Determine the (X, Y) coordinate at the center of the cell enclosing the given text.  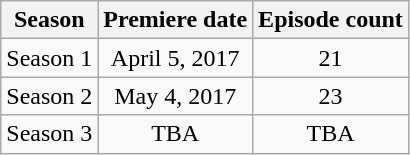
April 5, 2017 (176, 58)
23 (331, 96)
21 (331, 58)
Season 2 (50, 96)
Season 1 (50, 58)
Premiere date (176, 20)
May 4, 2017 (176, 96)
Episode count (331, 20)
Season (50, 20)
Season 3 (50, 134)
